From the cell containing the given text, extract its center point as [X, Y] coordinate. 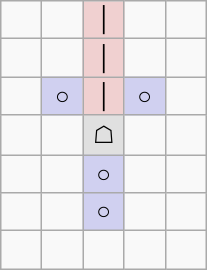
☖ [104, 135]
